Find where the given text appears and provide that cell's center as [X, Y] coordinate. 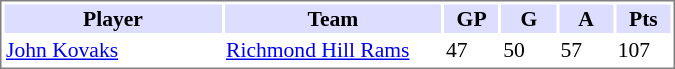
GP [471, 18]
50 [529, 50]
G [529, 18]
47 [471, 50]
107 [643, 50]
Richmond Hill Rams [332, 50]
A [586, 18]
57 [586, 50]
Team [332, 18]
Pts [643, 18]
John Kovaks [112, 50]
Player [112, 18]
